Return [x, y] of the center of cell containing provided text 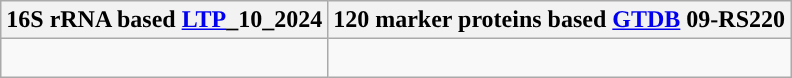
120 marker proteins based GTDB 09-RS220 [560, 20]
16S rRNA based LTP_10_2024 [164, 20]
